For the text-containing cell, return its midpoint in (X, Y) coordinate format. 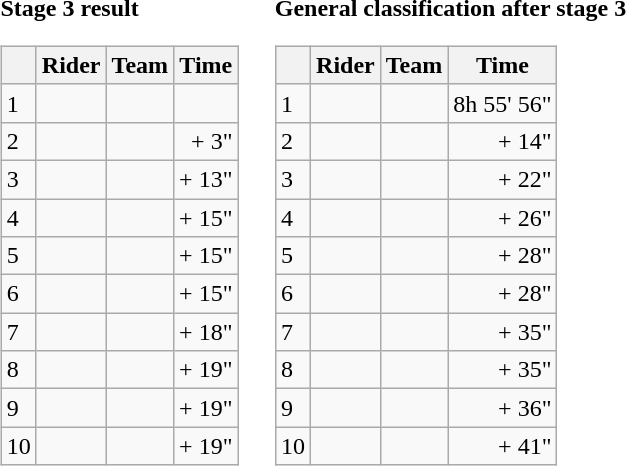
8h 55' 56" (502, 103)
+ 41" (502, 446)
+ 26" (502, 217)
+ 13" (206, 179)
+ 3" (206, 141)
+ 18" (206, 332)
+ 14" (502, 141)
+ 36" (502, 408)
+ 22" (502, 179)
